Return [X, Y] of the center of cell containing provided text 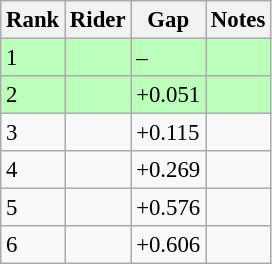
2 [33, 95]
+0.051 [168, 95]
Rank [33, 20]
1 [33, 58]
+0.606 [168, 245]
+0.269 [168, 170]
+0.576 [168, 208]
Gap [168, 20]
6 [33, 245]
4 [33, 170]
5 [33, 208]
Rider [98, 20]
Notes [238, 20]
3 [33, 133]
+0.115 [168, 133]
– [168, 58]
